Provide the [x, y] coordinate of the cell's center where the given text is located.  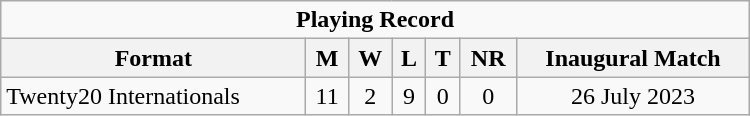
9 [409, 96]
T [443, 58]
26 July 2023 [634, 96]
L [409, 58]
2 [370, 96]
NR [488, 58]
Inaugural Match [634, 58]
11 [328, 96]
W [370, 58]
Twenty20 Internationals [154, 96]
Playing Record [375, 20]
M [328, 58]
Format [154, 58]
